Determine the (x, y) coordinate at the center of the cell enclosing the given text.  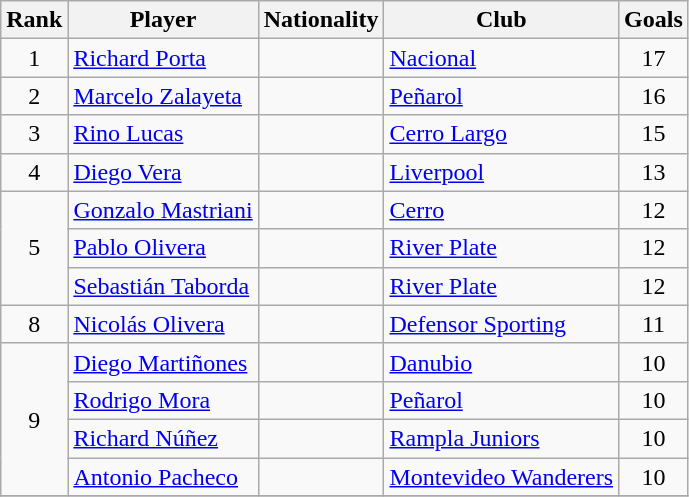
1 (34, 58)
Club (502, 20)
Marcelo Zalayeta (163, 96)
11 (654, 324)
Richard Núñez (163, 438)
9 (34, 419)
16 (654, 96)
Liverpool (502, 172)
Rampla Juniors (502, 438)
Danubio (502, 362)
Montevideo Wanderers (502, 477)
Richard Porta (163, 58)
Gonzalo Mastriani (163, 210)
Defensor Sporting (502, 324)
Cerro Largo (502, 134)
15 (654, 134)
Antonio Pacheco (163, 477)
4 (34, 172)
Nicolás Olivera (163, 324)
2 (34, 96)
Diego Vera (163, 172)
Player (163, 20)
Rino Lucas (163, 134)
Diego Martiñones (163, 362)
Nationality (321, 20)
Nacional (502, 58)
Pablo Olivera (163, 248)
8 (34, 324)
3 (34, 134)
Sebastián Taborda (163, 286)
Rank (34, 20)
Rodrigo Mora (163, 400)
5 (34, 248)
13 (654, 172)
17 (654, 58)
Goals (654, 20)
Cerro (502, 210)
